Scan for the cell matching the given text and deliver its [X, Y] coordinate at center. 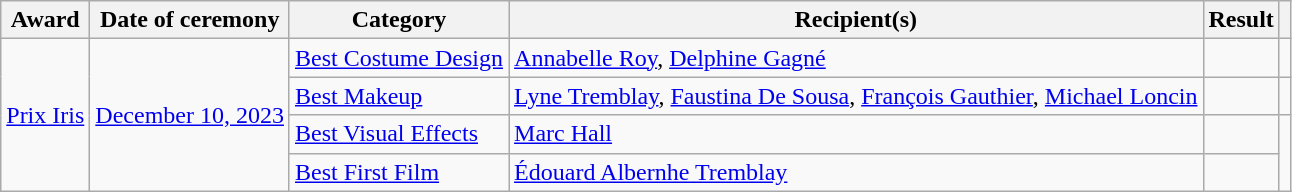
Category [398, 20]
Best Makeup [398, 96]
Annabelle Roy, Delphine Gagné [856, 58]
Best Costume Design [398, 58]
December 10, 2023 [190, 115]
Marc Hall [856, 134]
Best Visual Effects [398, 134]
Best First Film [398, 172]
Result [1241, 20]
Prix Iris [46, 115]
Award [46, 20]
Lyne Tremblay, Faustina De Sousa, François Gauthier, Michael Loncin [856, 96]
Édouard Albernhe Tremblay [856, 172]
Date of ceremony [190, 20]
Recipient(s) [856, 20]
